Extract the (x, y) coordinate from the center of the cell holding the provided text.  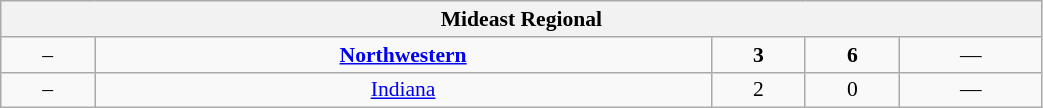
3 (758, 55)
6 (852, 55)
2 (758, 90)
Indiana (404, 90)
Mideast Regional (522, 19)
Northwestern (404, 55)
0 (852, 90)
